Return [x, y] of the center of cell containing provided text 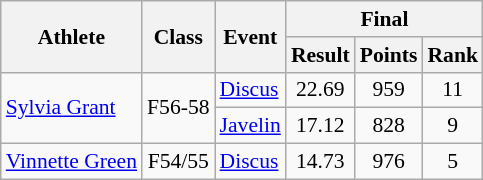
959 [389, 90]
17.12 [320, 126]
Result [320, 55]
F54/55 [178, 162]
Athlete [72, 36]
Vinnette Green [72, 162]
Event [250, 36]
828 [389, 126]
Javelin [250, 126]
Points [389, 55]
11 [452, 90]
5 [452, 162]
Final [384, 19]
9 [452, 126]
F56-58 [178, 108]
Class [178, 36]
Rank [452, 55]
22.69 [320, 90]
Sylvia Grant [72, 108]
976 [389, 162]
14.73 [320, 162]
